Detect which cell encompasses the target text, then output its [X, Y] center coordinate. 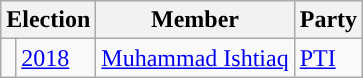
PTI [328, 58]
2018 [56, 58]
Election [48, 20]
Muhammad Ishtiaq [195, 58]
Party [328, 20]
Member [195, 20]
